Provide the [x, y] coordinate of the cell's center where the given text is located.  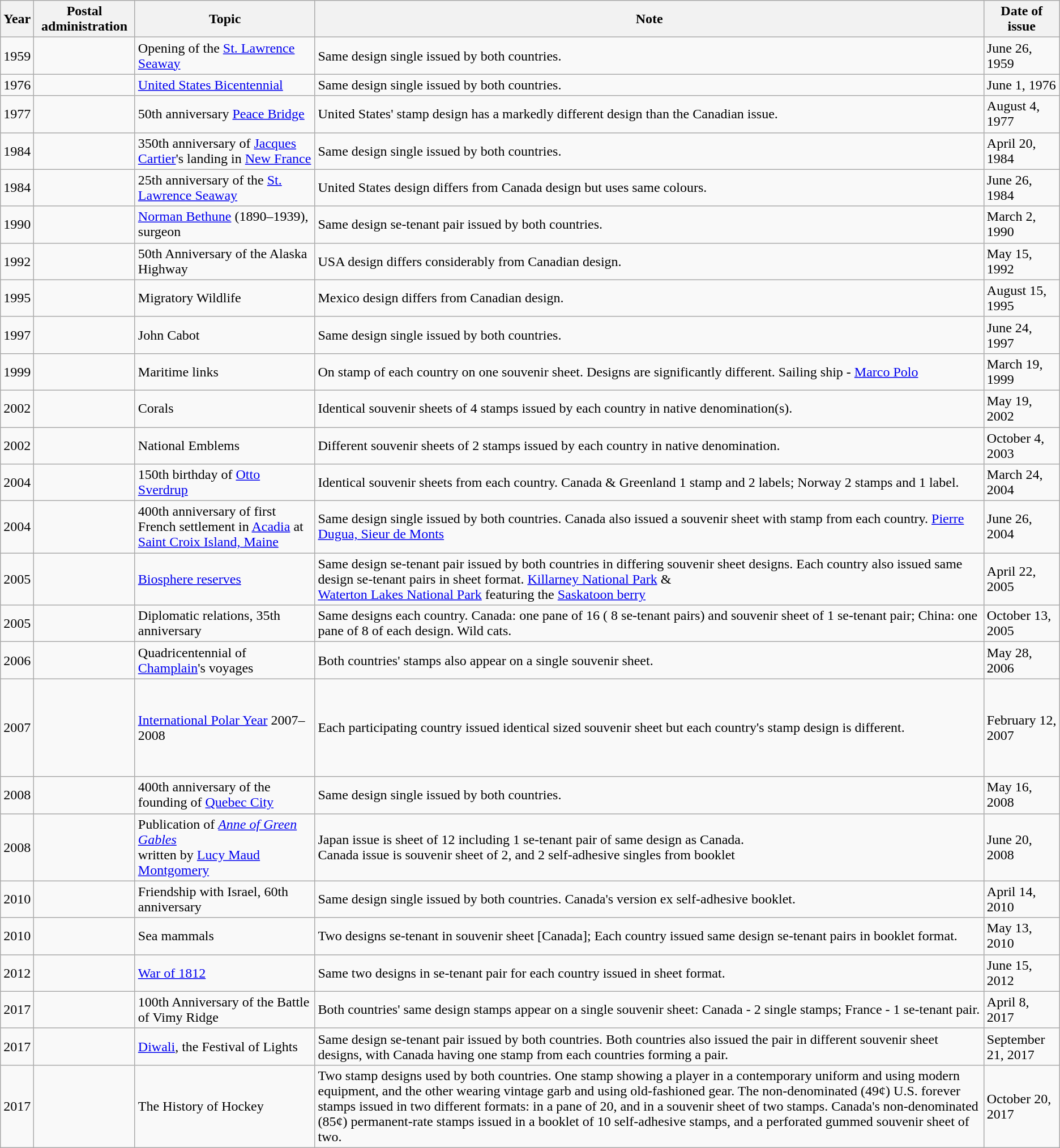
United States Bicentennial [225, 85]
Topic [225, 19]
October 13, 2005 [1021, 624]
June 26, 2004 [1021, 527]
February 12, 2007 [1021, 728]
Identical souvenir sheets of 4 stamps issued by each country in native denomination(s). [649, 409]
War of 1812 [225, 973]
Norman Bethune (1890–1939), surgeon [225, 224]
Mexico design differs from Canadian design. [649, 298]
Year [17, 19]
2006 [17, 660]
Different souvenir sheets of 2 stamps issued by each country in native denomination. [649, 445]
March 19, 1999 [1021, 371]
United States design differs from Canada design but uses same colours. [649, 188]
John Cabot [225, 335]
Same design single issued by both countries. Canada also issued a souvenir sheet with stamp from each country. Pierre Dugua, Sieur de Monts [649, 527]
1995 [17, 298]
USA design differs considerably from Canadian design. [649, 262]
Same design se-tenant pair issued by both countries. [649, 224]
June 26, 1959 [1021, 55]
1976 [17, 85]
2007 [17, 728]
Quadricentennial of Champlain's voyages [225, 660]
May 16, 2008 [1021, 795]
Date of issue [1021, 19]
Publication of Anne of Green Gables written by Lucy Maud Montgomery [225, 847]
Diplomatic relations, 35th anniversary [225, 624]
50th anniversary Peace Bridge [225, 114]
April 8, 2017 [1021, 1010]
Note [649, 19]
National Emblems [225, 445]
Sea mammals [225, 936]
March 24, 2004 [1021, 482]
Identical souvenir sheets from each country. Canada & Greenland 1 stamp and 2 labels; Norway 2 stamps and 1 label. [649, 482]
May 13, 2010 [1021, 936]
Two designs se-tenant in souvenir sheet [Canada]; Each country issued same design se-tenant pairs in booklet format. [649, 936]
1990 [17, 224]
April 20, 1984 [1021, 151]
1959 [17, 55]
April 22, 2005 [1021, 579]
1997 [17, 335]
1999 [17, 371]
2012 [17, 973]
Diwali, the Festival of Lights [225, 1046]
June 15, 2012 [1021, 973]
June 26, 1984 [1021, 188]
400th anniversary of the founding of Quebec City [225, 795]
June 24, 1997 [1021, 335]
The History of Hockey [225, 1106]
May 19, 2002 [1021, 409]
April 14, 2010 [1021, 899]
United States' stamp design has a markedly different design than the Canadian issue. [649, 114]
June 1, 1976 [1021, 85]
25th anniversary of the St. Lawrence Seaway [225, 188]
Opening of the St. Lawrence Seaway [225, 55]
Friendship with Israel, 60th anniversary [225, 899]
August 4, 1977 [1021, 114]
1977 [17, 114]
Same two designs in se-tenant pair for each country issued in sheet format. [649, 973]
100th Anniversary of the Battle of Vimy Ridge [225, 1010]
May 15, 1992 [1021, 262]
May 28, 2006 [1021, 660]
March 2, 1990 [1021, 224]
Corals [225, 409]
Biosphere reserves [225, 579]
International Polar Year 2007–2008 [225, 728]
On stamp of each country on one souvenir sheet. Designs are significantly different. Sailing ship - Marco Polo [649, 371]
150th birthday of Otto Sverdrup [225, 482]
350th anniversary of Jacques Cartier's landing in New France [225, 151]
September 21, 2017 [1021, 1046]
Both countries' same design stamps appear on a single souvenir sheet: Canada - 2 single stamps; France - 1 se-tenant pair. [649, 1010]
Both countries' stamps also appear on a single souvenir sheet. [649, 660]
1992 [17, 262]
June 20, 2008 [1021, 847]
Maritime links [225, 371]
Postal administration [84, 19]
August 15, 1995 [1021, 298]
Each participating country issued identical sized souvenir sheet but each country's stamp design is different. [649, 728]
October 4, 2003 [1021, 445]
Migratory Wildlife [225, 298]
October 20, 2017 [1021, 1106]
50th Anniversary of the Alaska Highway [225, 262]
400th anniversary of first French settlement in Acadia at Saint Croix Island, Maine [225, 527]
Same design single issued by both countries. Canada's version ex self-adhesive booklet. [649, 899]
